Identify which cell holds the provided text, then report its [X, Y] central coordinate. 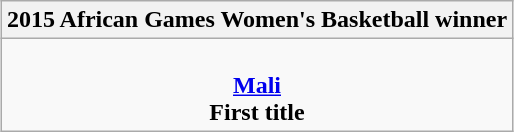
MaliFirst title [256, 85]
2015 African Games Women's Basketball winner [256, 20]
